Provide the [X, Y] coordinate of the cell's center where the given text is located.  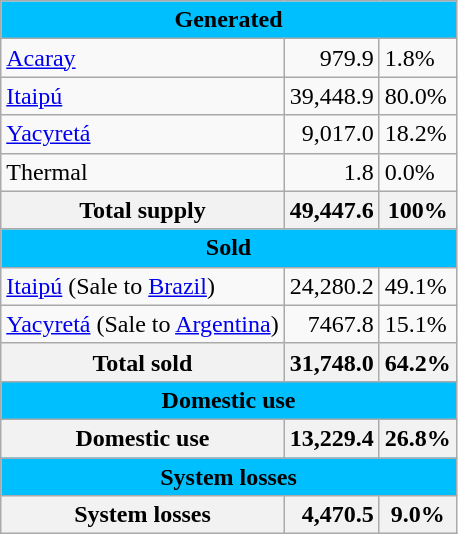
49,447.6 [332, 210]
Thermal [142, 172]
15.1% [418, 324]
80.0% [418, 96]
24,280.2 [332, 286]
Acaray [142, 58]
Total supply [142, 210]
Itaipú (Sale to Brazil) [142, 286]
100% [418, 210]
979.9 [332, 58]
9.0% [418, 515]
Itaipú [142, 96]
18.2% [418, 134]
Total sold [142, 362]
26.8% [418, 438]
1.8 [332, 172]
0.0% [418, 172]
4,470.5 [332, 515]
Sold [229, 248]
7467.8 [332, 324]
49.1% [418, 286]
Yacyretá (Sale to Argentina) [142, 324]
13,229.4 [332, 438]
Generated [229, 20]
39,448.9 [332, 96]
Yacyretá [142, 134]
1.8% [418, 58]
31,748.0 [332, 362]
64.2% [418, 362]
9,017.0 [332, 134]
